From the cell containing the given text, extract its center point as [x, y] coordinate. 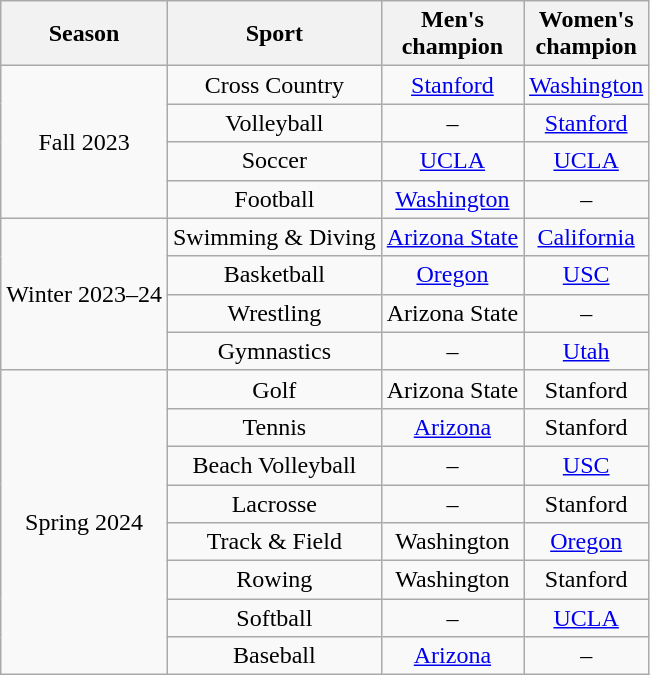
Volleyball [274, 123]
Cross Country [274, 85]
California [586, 237]
Men'schampion [452, 34]
Football [274, 199]
Rowing [274, 580]
Women'schampion [586, 34]
Gymnastics [274, 351]
Season [84, 34]
Softball [274, 618]
Track & Field [274, 542]
Spring 2024 [84, 522]
Wrestling [274, 313]
Basketball [274, 275]
Swimming & Diving [274, 237]
Baseball [274, 656]
Lacrosse [274, 503]
Utah [586, 351]
Fall 2023 [84, 142]
Sport [274, 34]
Golf [274, 389]
Beach Volleyball [274, 465]
Winter 2023–24 [84, 294]
Soccer [274, 161]
Tennis [274, 427]
